Find where the given text appears and provide that cell's center as (x, y) coordinate. 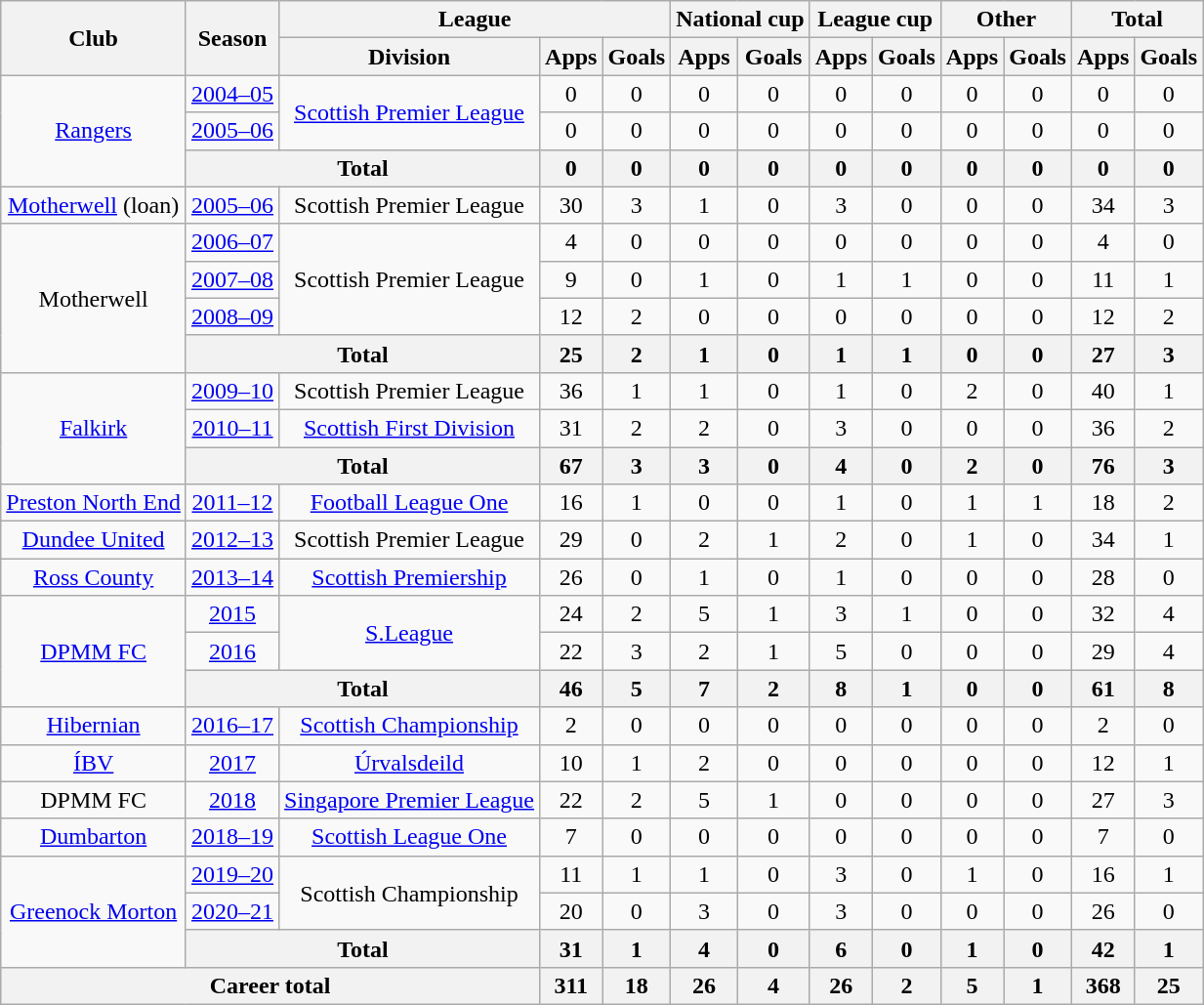
Scottish First Division (410, 428)
Preston North End (94, 503)
2015 (232, 614)
30 (571, 205)
6 (841, 948)
S.League (410, 633)
Dundee United (94, 540)
2016–17 (232, 726)
Rangers (94, 131)
24 (571, 614)
Club (94, 38)
2018 (232, 800)
Motherwell (loan) (94, 205)
311 (571, 985)
2008–09 (232, 316)
2019–20 (232, 874)
Scottish Premiership (410, 577)
28 (1102, 577)
Scottish League One (410, 837)
ÍBV (94, 763)
Úrvalsdeild (410, 763)
Other (1006, 20)
National cup (740, 20)
2009–10 (232, 391)
Career total (270, 985)
2012–13 (232, 540)
10 (571, 763)
Season (232, 38)
Division (410, 57)
2020–21 (232, 911)
42 (1102, 948)
2007–08 (232, 279)
32 (1102, 614)
2010–11 (232, 428)
67 (571, 466)
2006–07 (232, 242)
46 (571, 689)
2011–12 (232, 503)
2004–05 (232, 94)
Hibernian (94, 726)
Singapore Premier League (410, 800)
368 (1102, 985)
9 (571, 279)
2018–19 (232, 837)
2017 (232, 763)
League cup (875, 20)
Ross County (94, 577)
Football League One (410, 503)
40 (1102, 391)
20 (571, 911)
76 (1102, 466)
Dumbarton (94, 837)
2013–14 (232, 577)
League (475, 20)
61 (1102, 689)
Falkirk (94, 428)
Motherwell (94, 298)
2016 (232, 651)
Greenock Morton (94, 911)
